Output the [X, Y] coordinate of the center of the cell containing the given text.  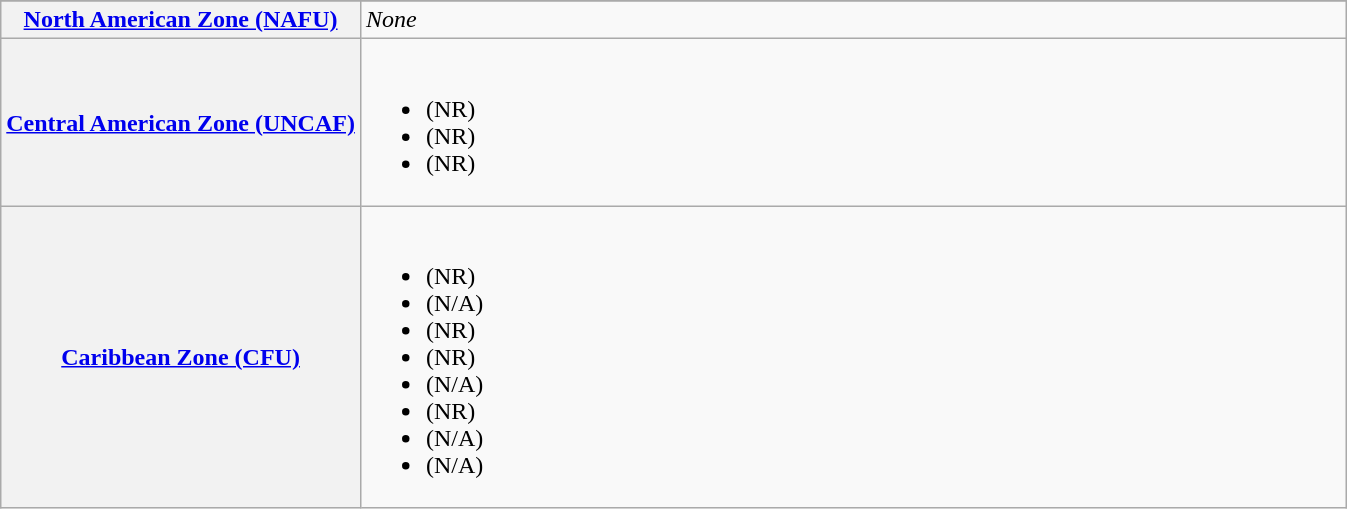
(NR) (N/A) (NR) (NR) (N/A) (NR) (N/A) (N/A) [853, 357]
Caribbean Zone (CFU) [181, 357]
None [853, 20]
(NR) (NR) (NR) [853, 122]
Central American Zone (UNCAF) [181, 122]
North American Zone (NAFU) [181, 20]
